Provide the [X, Y] coordinate of the cell's center where the given text is located.  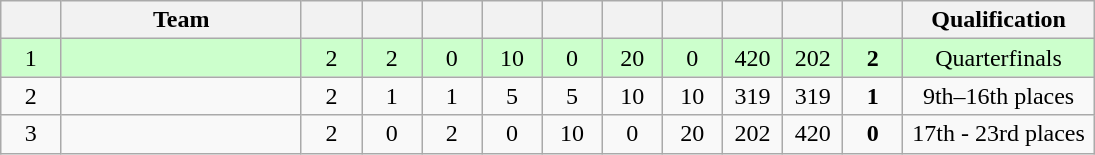
Qualification [998, 20]
Team [182, 20]
3 [31, 134]
Quarterfinals [998, 58]
17th - 23rd places [998, 134]
9th–16th places [998, 96]
